Output the (x, y) coordinate of the center of the cell containing the given text.  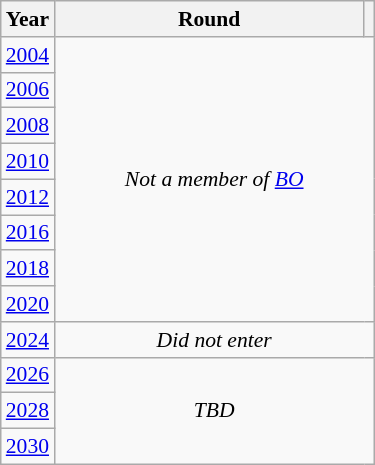
2004 (28, 55)
2030 (28, 447)
2012 (28, 197)
Did not enter (214, 340)
2026 (28, 375)
Round (209, 19)
2008 (28, 126)
2024 (28, 340)
2018 (28, 269)
2028 (28, 411)
Not a member of BO (214, 180)
2020 (28, 304)
Year (28, 19)
2010 (28, 162)
TBD (214, 410)
2016 (28, 233)
2006 (28, 90)
